Capture the cell that displays the provided text and extract its [x, y] central coordinate. 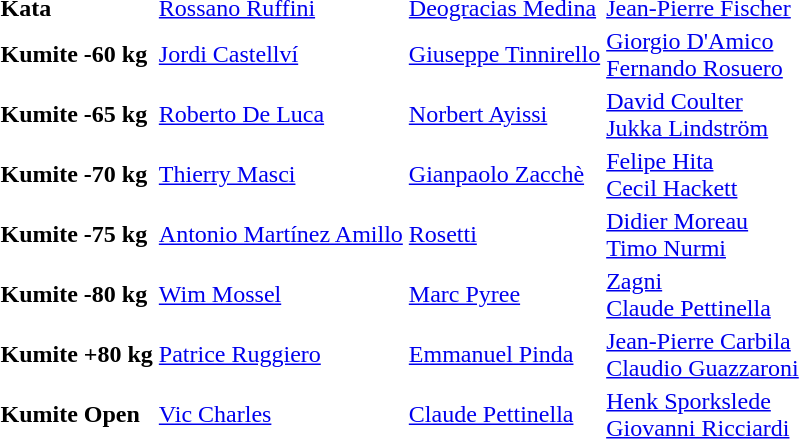
Antonio Martínez Amillo [280, 234]
Thierry Masci [280, 174]
Emmanuel Pinda [504, 354]
Jordi Castellví [280, 54]
Rosetti [504, 234]
Giuseppe Tinnirello [504, 54]
Wim Mossel [280, 294]
Patrice Ruggiero [280, 354]
Marc Pyree [504, 294]
Roberto De Luca [280, 114]
Gianpaolo Zacchè [504, 174]
Norbert Ayissi [504, 114]
